Determine the [X, Y] coordinate at the center of the cell enclosing the given text.  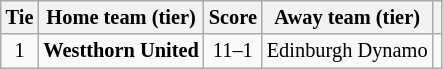
Score [233, 17]
Tie [20, 17]
1 [20, 51]
11–1 [233, 51]
Home team (tier) [120, 17]
Edinburgh Dynamo [348, 51]
Away team (tier) [348, 17]
Westthorn United [120, 51]
